Determine the [X, Y] coordinate at the center of the cell enclosing the given text.  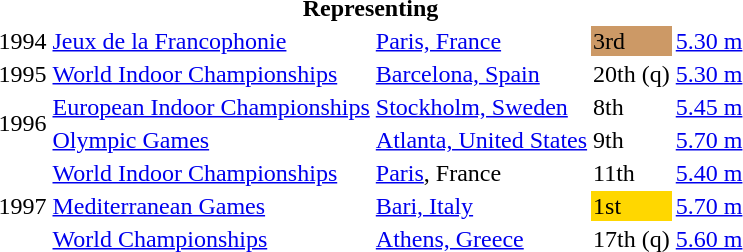
Atlanta, United States [481, 140]
1st [632, 206]
Olympic Games [211, 140]
9th [632, 140]
8th [632, 107]
European Indoor Championships [211, 107]
Mediterranean Games [211, 206]
20th (q) [632, 74]
Bari, Italy [481, 206]
3rd [632, 41]
11th [632, 173]
Barcelona, Spain [481, 74]
Jeux de la Francophonie [211, 41]
Stockholm, Sweden [481, 107]
